Scan for the cell matching the given text and deliver its [X, Y] coordinate at center. 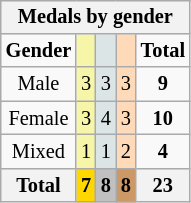
Female [38, 118]
23 [163, 185]
10 [163, 118]
Gender [38, 51]
Mixed [38, 152]
7 [86, 185]
2 [126, 152]
Male [38, 84]
Medals by gender [96, 17]
9 [163, 84]
